Locate the cell with the specified text and output its (x, y) center coordinate. 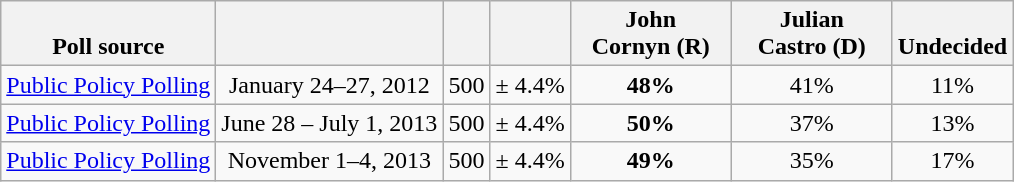
48% (650, 85)
17% (952, 161)
11% (952, 85)
November 1–4, 2013 (330, 161)
Undecided (952, 34)
37% (812, 123)
Poll source (108, 34)
JulianCastro (D) (812, 34)
41% (812, 85)
January 24–27, 2012 (330, 85)
50% (650, 123)
June 28 – July 1, 2013 (330, 123)
13% (952, 123)
49% (650, 161)
35% (812, 161)
JohnCornyn (R) (650, 34)
